Pinpoint the cell where the given text exists, returning its (x, y) midpoint coordinate. 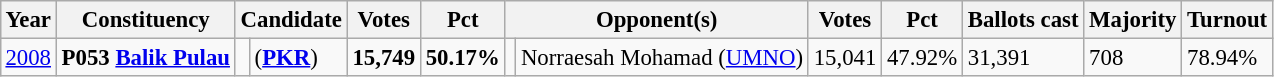
15,041 (844, 57)
Ballots cast (1022, 20)
2008 (28, 57)
15,749 (384, 57)
Candidate (291, 20)
Year (28, 20)
50.17% (462, 57)
Turnout (1228, 20)
31,391 (1022, 57)
(PKR) (298, 57)
Norraesah Mohamad (UMNO) (662, 57)
Opponent(s) (656, 20)
708 (1133, 57)
Constituency (146, 20)
Majority (1133, 20)
47.92% (922, 57)
78.94% (1228, 57)
P053 Balik Pulau (146, 57)
